Determine the (x, y) coordinate at the center of the cell enclosing the given text.  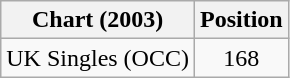
Position (241, 20)
UK Singles (OCC) (98, 58)
168 (241, 58)
Chart (2003) (98, 20)
